For the text-containing cell, return its midpoint in (x, y) coordinate format. 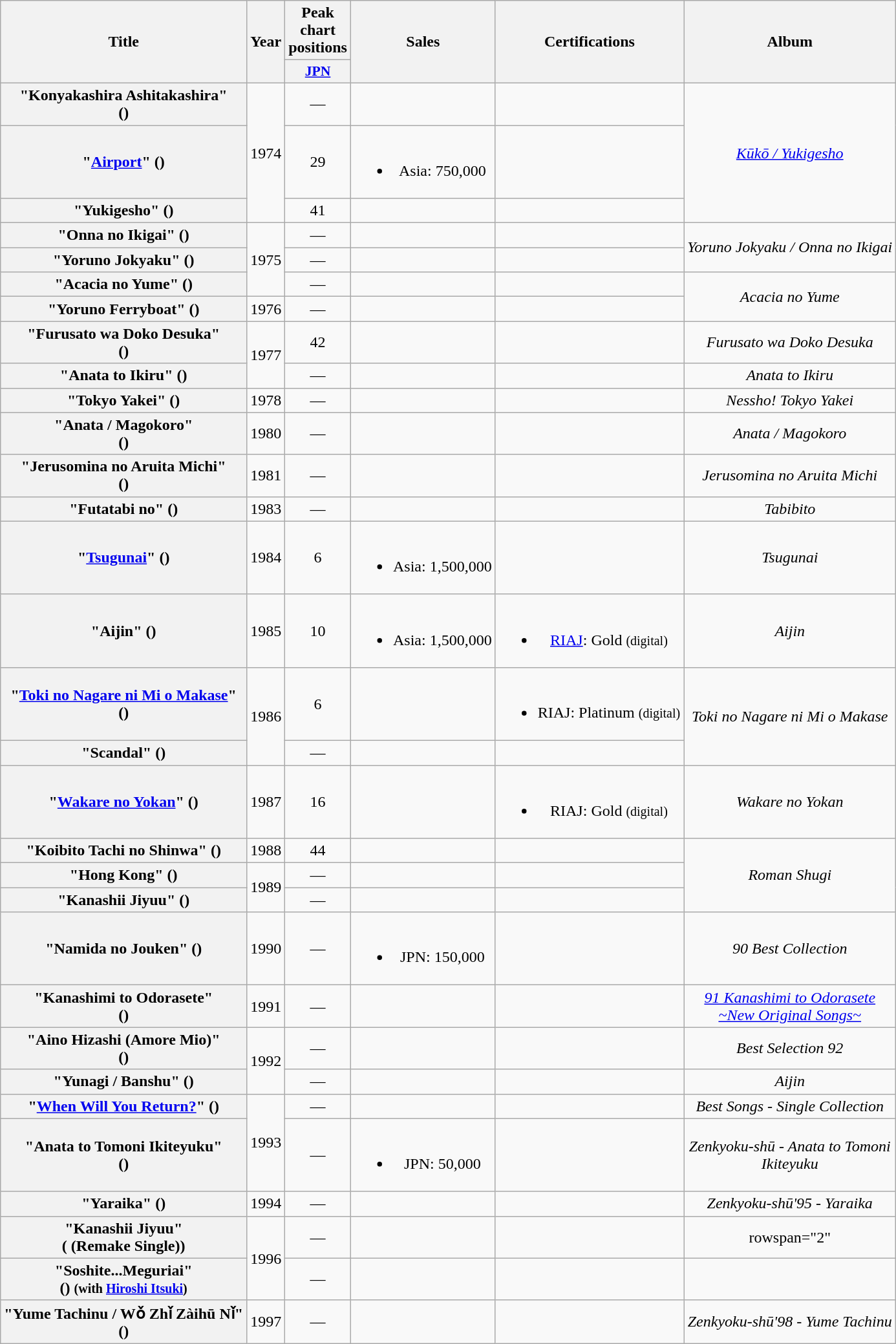
1984 (266, 557)
"Kanashii Jiyuu" () (124, 900)
29 (318, 162)
1997 (266, 1321)
Album (790, 42)
Yoruno Jokyaku / Onna no Ikigai (790, 248)
"Yunagi / Banshu" () (124, 1082)
"Hong Kong" () (124, 875)
"Furusato wa Doko Desuka"() (124, 343)
"Yume Tachinu / Wǒ Zhǐ Zàihū Nǐ"() (124, 1321)
JPN (318, 72)
1980 (266, 433)
Year (266, 42)
"When Will You Return?" () (124, 1106)
1983 (266, 509)
Anata to Ikiru (790, 376)
"Yaraika" () (124, 1204)
Furusato wa Doko Desuka (790, 343)
Toki no Nagare ni Mi o Makase (790, 716)
Title (124, 42)
Acacia no Yume (790, 297)
1996 (266, 1258)
"Scandal" () (124, 752)
"Koibito Tachi no Shinwa" () (124, 851)
"Yoruno Ferryboat" () (124, 309)
"Airport" () (124, 162)
"Yoruno Jokyaku" () (124, 260)
"Kanashii Jiyuu" ( (Remake Single)) (124, 1237)
1989 (266, 888)
"Aino Hizashi (Amore Mio)"() (124, 1049)
Peak chart positions (318, 30)
JPN: 150,000 (423, 949)
"Namida no Jouken" () (124, 949)
1990 (266, 949)
Asia: 750,000 (423, 162)
Tabibito (790, 509)
"Onna no Ikigai" () (124, 235)
1985 (266, 631)
Best Selection 92 (790, 1049)
1978 (266, 400)
Kūkō / Yukigesho (790, 153)
1976 (266, 309)
"Soshite...Meguriai"() (with Hiroshi Itsuki) (124, 1279)
rowspan="2" (790, 1237)
"Futatabi no" () (124, 509)
91 Kanashimi to Odorasete~New Original Songs~ (790, 1006)
Nessho! Tokyo Yakei (790, 400)
1986 (266, 716)
"Kanashimi to Odorasete"() (124, 1006)
16 (318, 802)
"Konyakashira Ashitakashira"() (124, 103)
Roman Shugi (790, 875)
"Yukigesho" () (124, 211)
"Jerusomina no Aruita Michi"() (124, 476)
"Anata to Tomoni Ikiteyuku"() (124, 1155)
90 Best Collection (790, 949)
"Toki no Nagare ni Mi o Makase"() (124, 703)
1992 (266, 1060)
1987 (266, 802)
1977 (266, 354)
Anata / Magokoro (790, 433)
1975 (266, 260)
Sales (423, 42)
"Anata to Ikiru" () (124, 376)
"Aijin" () (124, 631)
42 (318, 343)
Zenkyoku-shū'95 - Yaraika (790, 1204)
"Tsugunai" () (124, 557)
Best Songs - Single Collection (790, 1106)
Zenkyoku-shū - Anata to TomoniIkiteyuku (790, 1155)
"Anata / Magokoro"() (124, 433)
41 (318, 211)
1981 (266, 476)
"Wakare no Yokan" () (124, 802)
1993 (266, 1143)
"Tokyo Yakei" () (124, 400)
1991 (266, 1006)
RIAJ: Platinum (digital) (590, 703)
Zenkyoku-shū'98 - Yume Tachinu (790, 1321)
1974 (266, 153)
1988 (266, 851)
Tsugunai (790, 557)
JPN: 50,000 (423, 1155)
Jerusomina no Aruita Michi (790, 476)
1994 (266, 1204)
"Acacia no Yume" () (124, 284)
Wakare no Yokan (790, 802)
44 (318, 851)
Certifications (590, 42)
10 (318, 631)
